Pinpoint the cell where the given text exists, returning its [X, Y] midpoint coordinate. 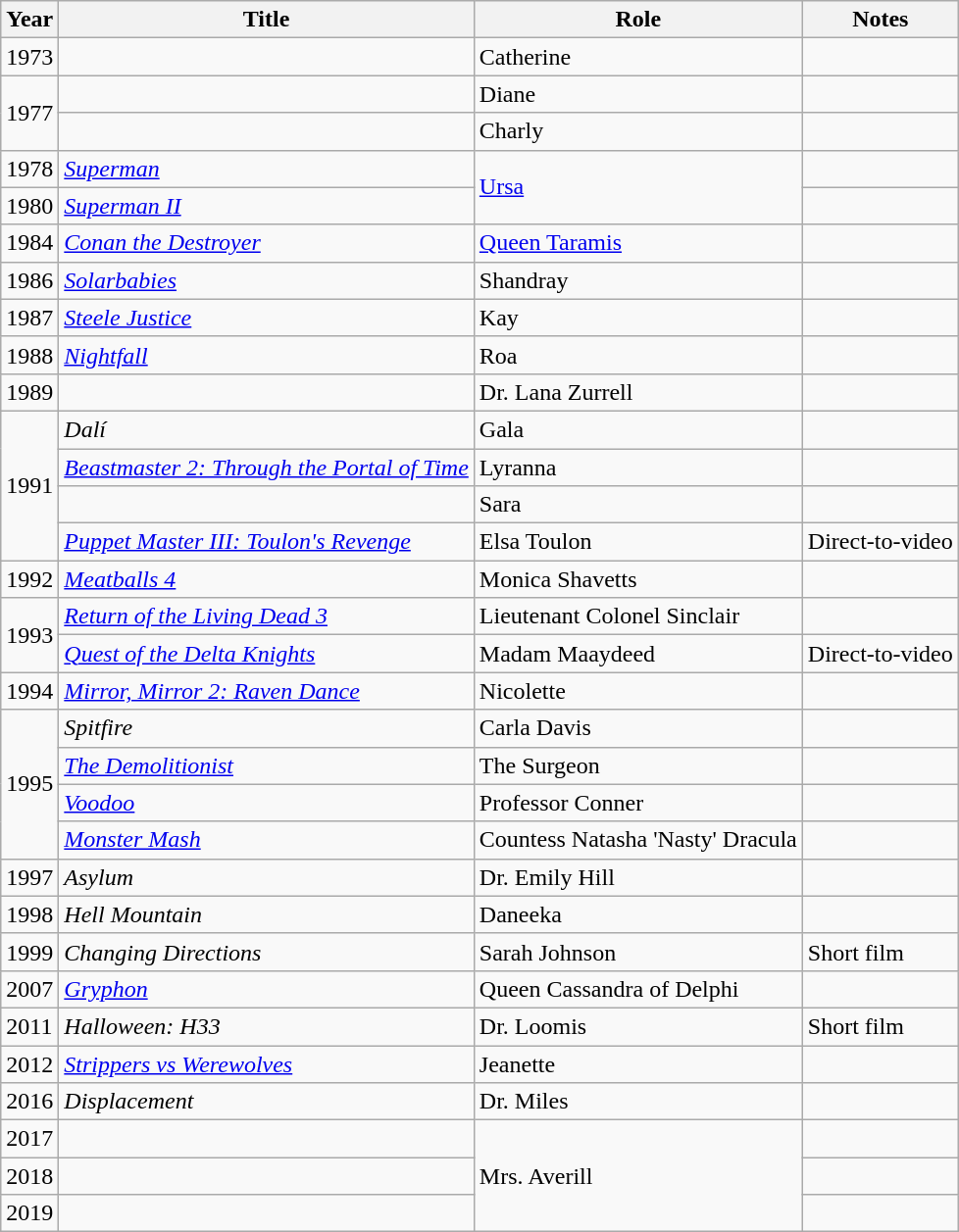
1978 [29, 169]
Title [267, 20]
Voodoo [267, 803]
2012 [29, 1063]
Strippers vs Werewolves [267, 1063]
Puppet Master III: Toulon's Revenge [267, 542]
Queen Cassandra of Delphi [637, 989]
Jeanette [637, 1063]
Nightfall [267, 355]
2016 [29, 1102]
Notes [881, 20]
1994 [29, 691]
2007 [29, 989]
1986 [29, 280]
Year [29, 20]
Gryphon [267, 989]
Carla Davis [637, 728]
Kay [637, 318]
Shandray [637, 280]
Daneeka [637, 914]
1984 [29, 243]
Queen Taramis [637, 243]
1999 [29, 952]
1997 [29, 877]
Dr. Emily Hill [637, 877]
Displacement [267, 1102]
The Surgeon [637, 765]
Beastmaster 2: Through the Portal of Time [267, 468]
Monica Shavetts [637, 579]
Diane [637, 94]
Elsa Toulon [637, 542]
Changing Directions [267, 952]
2018 [29, 1176]
Asylum [267, 877]
Steele Justice [267, 318]
1977 [29, 113]
Hell Mountain [267, 914]
Lyranna [637, 468]
Ursa [637, 187]
1993 [29, 635]
Roa [637, 355]
2019 [29, 1213]
Meatballs 4 [267, 579]
1980 [29, 206]
Countess Natasha 'Nasty' Dracula [637, 840]
Solarbabies [267, 280]
1973 [29, 57]
Dr. Lana Zurrell [637, 392]
Return of the Living Dead 3 [267, 616]
Monster Mash [267, 840]
Superman [267, 169]
Superman II [267, 206]
1991 [29, 485]
Dr. Loomis [637, 1026]
2011 [29, 1026]
The Demolitionist [267, 765]
Sarah Johnson [637, 952]
Halloween: H33 [267, 1026]
1998 [29, 914]
Conan the Destroyer [267, 243]
1992 [29, 579]
Nicolette [637, 691]
Spitfire [267, 728]
1995 [29, 784]
Mirror, Mirror 2: Raven Dance [267, 691]
Catherine [637, 57]
1987 [29, 318]
Role [637, 20]
Dalí [267, 429]
Mrs. Averill [637, 1176]
1989 [29, 392]
1988 [29, 355]
Gala [637, 429]
Charly [637, 131]
Madam Maaydeed [637, 654]
Quest of the Delta Knights [267, 654]
Lieutenant Colonel Sinclair [637, 616]
2017 [29, 1139]
Sara [637, 505]
Dr. Miles [637, 1102]
Professor Conner [637, 803]
